Provide the [X, Y] coordinate of the cell's center where the given text is located.  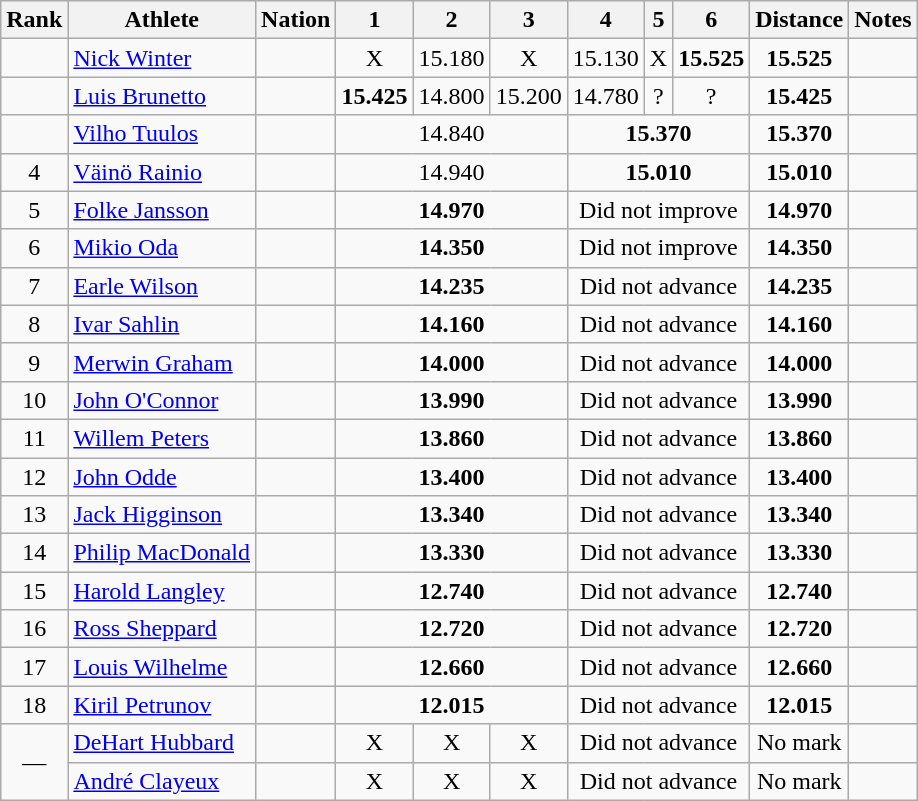
9 [34, 362]
Nation [296, 20]
Merwin Graham [162, 362]
14.840 [452, 134]
Earle Wilson [162, 286]
John O'Connor [162, 400]
Mikio Oda [162, 248]
15 [34, 591]
11 [34, 438]
15.130 [606, 58]
14 [34, 553]
18 [34, 705]
Athlete [162, 20]
Ivar Sahlin [162, 324]
Philip MacDonald [162, 553]
Jack Higginson [162, 515]
Rank [34, 20]
Notes [883, 20]
14.780 [606, 96]
16 [34, 629]
Folke Jansson [162, 210]
DeHart Hubbard [162, 743]
14.800 [452, 96]
3 [528, 20]
Luis Brunetto [162, 96]
15.180 [452, 58]
André Clayeux [162, 781]
1 [374, 20]
15.200 [528, 96]
Ross Sheppard [162, 629]
14.940 [452, 172]
10 [34, 400]
Willem Peters [162, 438]
Nick Winter [162, 58]
— [34, 762]
17 [34, 667]
Väinö Rainio [162, 172]
John Odde [162, 477]
Harold Langley [162, 591]
2 [452, 20]
13 [34, 515]
Louis Wilhelme [162, 667]
8 [34, 324]
Vilho Tuulos [162, 134]
12 [34, 477]
Distance [800, 20]
Kiril Petrunov [162, 705]
7 [34, 286]
